Search for the cell housing the specified text and yield its (X, Y) center coordinate. 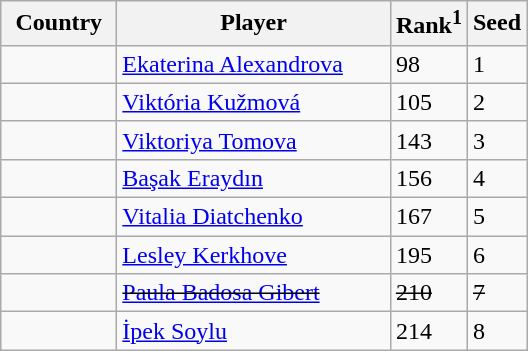
Başak Eraydın (254, 178)
214 (428, 331)
Seed (496, 24)
1 (496, 64)
98 (428, 64)
Vitalia Diatchenko (254, 217)
4 (496, 178)
Player (254, 24)
105 (428, 102)
143 (428, 140)
Viktória Kužmová (254, 102)
İpek Soylu (254, 331)
5 (496, 217)
Paula Badosa Gibert (254, 293)
7 (496, 293)
6 (496, 255)
195 (428, 255)
Rank1 (428, 24)
Country (59, 24)
8 (496, 331)
Ekaterina Alexandrova (254, 64)
3 (496, 140)
2 (496, 102)
210 (428, 293)
156 (428, 178)
167 (428, 217)
Lesley Kerkhove (254, 255)
Viktoriya Tomova (254, 140)
